Find where the given text appears and provide that cell's center as [x, y] coordinate. 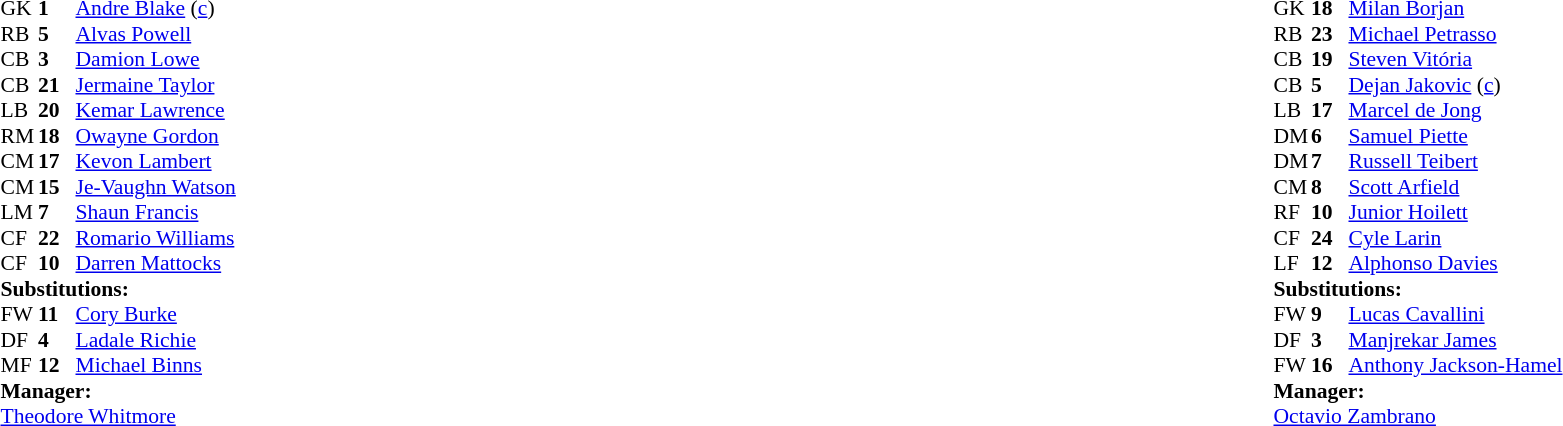
MF [19, 365]
Kemar Lawrence [156, 111]
Damion Lowe [156, 59]
LF [1292, 263]
20 [57, 111]
Scott Arfield [1455, 187]
Owayne Gordon [156, 136]
Ladale Richie [156, 340]
9 [1330, 315]
Steven Vitória [1455, 59]
Cory Burke [156, 315]
LM [19, 213]
Alvas Powell [156, 34]
8 [1330, 187]
23 [1330, 34]
Marcel de Jong [1455, 111]
Darren Mattocks [156, 263]
Kevon Lambert [156, 161]
Manjrekar James [1455, 340]
24 [1330, 238]
Junior Hoilett [1455, 213]
19 [1330, 59]
Alphonso Davies [1455, 263]
Dejan Jakovic (c) [1455, 85]
Cyle Larin [1455, 238]
Romario Williams [156, 238]
RF [1292, 213]
21 [57, 85]
Samuel Piette [1455, 136]
6 [1330, 136]
11 [57, 315]
4 [57, 340]
18 [57, 136]
Je-Vaughn Watson [156, 187]
Michael Petrasso [1455, 34]
Lucas Cavallini [1455, 315]
Anthony Jackson-Hamel [1455, 365]
16 [1330, 365]
15 [57, 187]
Shaun Francis [156, 213]
Michael Binns [156, 365]
Russell Teibert [1455, 161]
Jermaine Taylor [156, 85]
22 [57, 238]
RM [19, 136]
